Return (X, Y) of the center of cell containing provided text 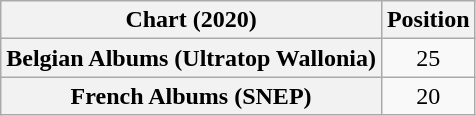
Position (428, 20)
Chart (2020) (192, 20)
French Albums (SNEP) (192, 96)
25 (428, 58)
Belgian Albums (Ultratop Wallonia) (192, 58)
20 (428, 96)
